Pinpoint the cell where the given text exists, returning its [x, y] midpoint coordinate. 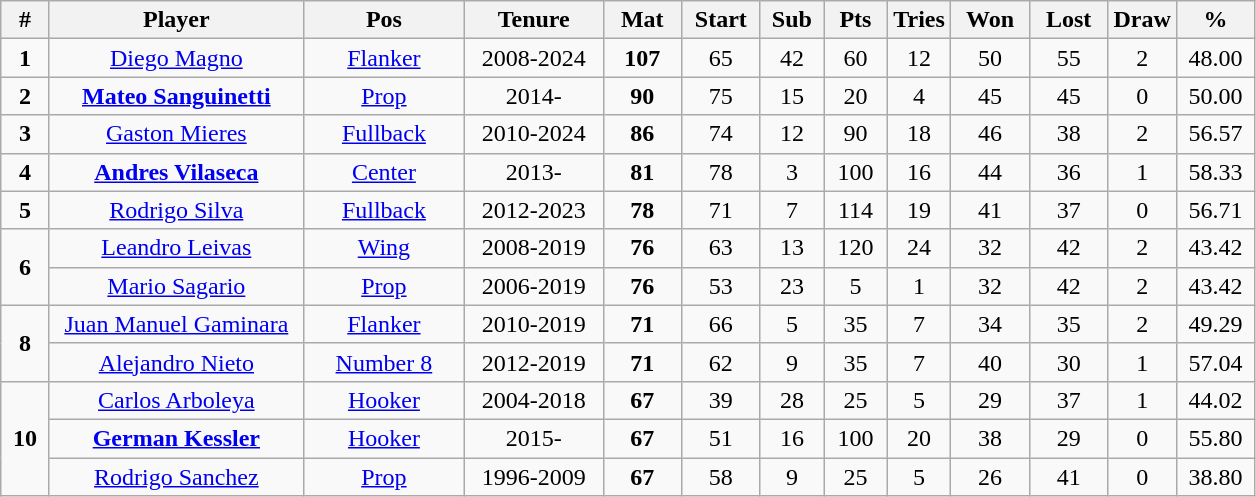
60 [856, 58]
Mat [642, 20]
Sub [792, 20]
39 [722, 400]
56.71 [1216, 210]
Mateo Sanguinetti [176, 96]
Won [990, 20]
44 [990, 172]
Gaston Mieres [176, 134]
58 [722, 477]
Rodrigo Sanchez [176, 477]
34 [990, 324]
2008-2024 [534, 58]
10 [26, 438]
Lost [1068, 20]
53 [722, 286]
57.04 [1216, 362]
50 [990, 58]
75 [722, 96]
2006-2019 [534, 286]
Mario Sagario [176, 286]
74 [722, 134]
Leandro Leivas [176, 248]
1996-2009 [534, 477]
44.02 [1216, 400]
51 [722, 438]
Pts [856, 20]
2012-2023 [534, 210]
28 [792, 400]
65 [722, 58]
Carlos Arboleya [176, 400]
55 [1068, 58]
56.57 [1216, 134]
Wing [384, 248]
Diego Magno [176, 58]
2014- [534, 96]
2008-2019 [534, 248]
23 [792, 286]
Number 8 [384, 362]
2013- [534, 172]
15 [792, 96]
# [26, 20]
40 [990, 362]
Rodrigo Silva [176, 210]
Alejandro Nieto [176, 362]
Tenure [534, 20]
2004-2018 [534, 400]
107 [642, 58]
63 [722, 248]
114 [856, 210]
German Kessler [176, 438]
Start [722, 20]
49.29 [1216, 324]
Pos [384, 20]
48.00 [1216, 58]
36 [1068, 172]
81 [642, 172]
19 [919, 210]
Center [384, 172]
120 [856, 248]
Player [176, 20]
6 [26, 267]
2012-2019 [534, 362]
66 [722, 324]
2015- [534, 438]
2010-2019 [534, 324]
50.00 [1216, 96]
13 [792, 248]
55.80 [1216, 438]
2010-2024 [534, 134]
24 [919, 248]
86 [642, 134]
Juan Manuel Gaminara [176, 324]
Andres Vilaseca [176, 172]
% [1216, 20]
18 [919, 134]
38.80 [1216, 477]
30 [1068, 362]
Draw [1142, 20]
8 [26, 343]
62 [722, 362]
26 [990, 477]
46 [990, 134]
Tries [919, 20]
58.33 [1216, 172]
